Pinpoint the cell where the given text exists, returning its (x, y) midpoint coordinate. 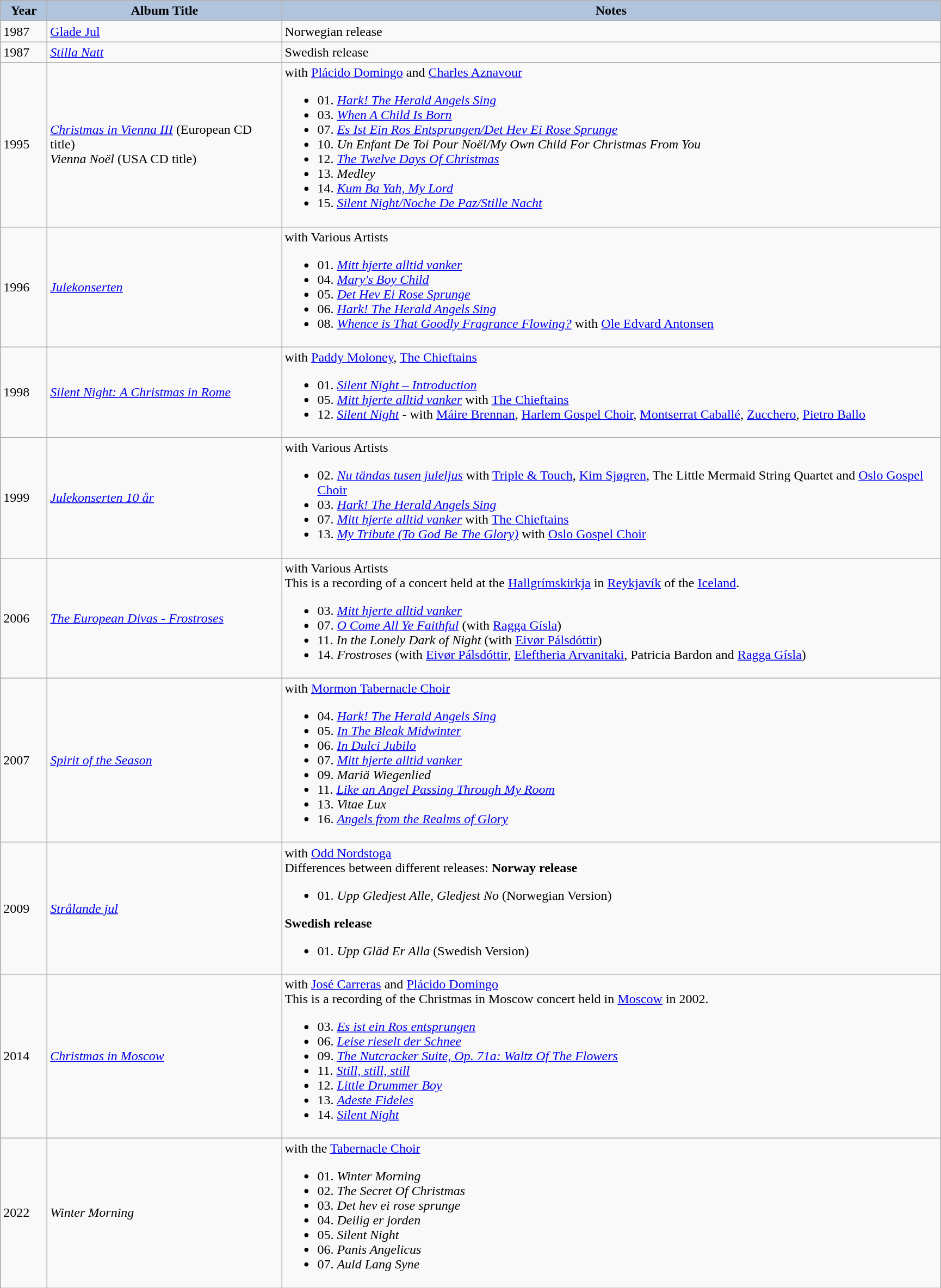
Album Title (164, 11)
Spirit of the Season (164, 760)
2022 (24, 1212)
Julekonserten (164, 287)
2014 (24, 1056)
1999 (24, 498)
2009 (24, 908)
Christmas in Vienna III (European CD title)Vienna Noël (USA CD title) (164, 145)
Strålande jul (164, 908)
Winter Morning (164, 1212)
Norwegian release (611, 32)
Silent Night: A Christmas in Rome (164, 393)
Notes (611, 11)
Stilla Natt (164, 52)
Christmas in Moscow (164, 1056)
Glade Jul (164, 32)
Year (24, 11)
Swedish release (611, 52)
Julekonserten 10 år (164, 498)
1996 (24, 287)
2006 (24, 618)
2007 (24, 760)
1998 (24, 393)
1995 (24, 145)
The European Divas - Frostroses (164, 618)
